Output the [X, Y] coordinate of the center of the cell containing the given text.  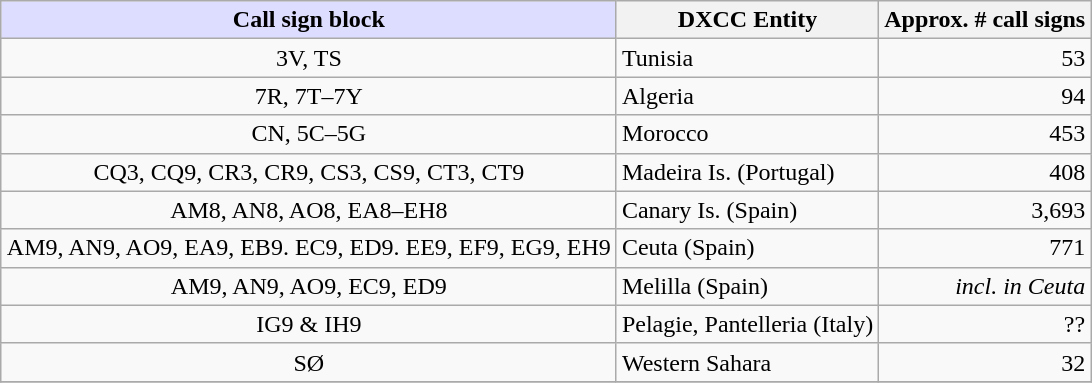
Approx. # call signs [985, 20]
Pelagie, Pantelleria (Italy) [747, 324]
AM9, AN9, AO9, EA9, EB9. EC9, ED9. EE9, EF9, EG9, EH9 [308, 248]
453 [985, 134]
Call sign block [308, 20]
DXCC Entity [747, 20]
Algeria [747, 96]
SØ [308, 362]
3,693 [985, 210]
53 [985, 58]
?? [985, 324]
Tunisia [747, 58]
94 [985, 96]
Melilla (Spain) [747, 286]
Western Sahara [747, 362]
AM9, AN9, AO9, EC9, ED9 [308, 286]
CN, 5C–5G [308, 134]
IG9 & IH9 [308, 324]
Canary Is. (Spain) [747, 210]
Morocco [747, 134]
Madeira Is. (Portugal) [747, 172]
408 [985, 172]
7R, 7T–7Y [308, 96]
32 [985, 362]
CQ3, CQ9, CR3, CR9, CS3, CS9, CT3, CT9 [308, 172]
incl. in Ceuta [985, 286]
Ceuta (Spain) [747, 248]
3V, TS [308, 58]
771 [985, 248]
AM8, AN8, AO8, EA8–EH8 [308, 210]
